Detect which cell encompasses the target text, then output its [X, Y] center coordinate. 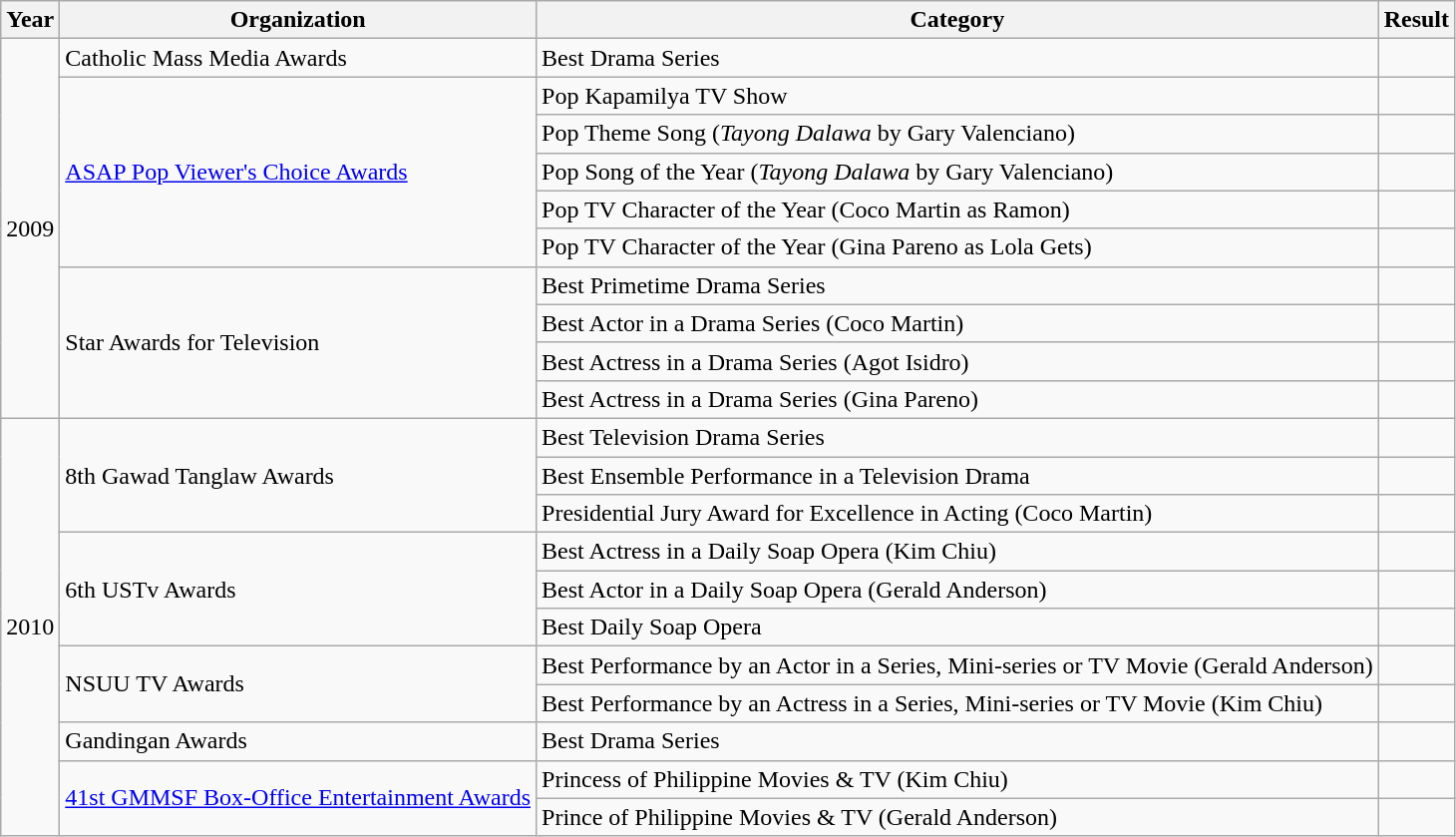
Best Ensemble Performance in a Television Drama [957, 476]
Pop Song of the Year (Tayong Dalawa by Gary Valenciano) [957, 172]
41st GMMSF Box-Office Entertainment Awards [298, 798]
Result [1416, 20]
8th Gawad Tanglaw Awards [298, 475]
Princess of Philippine Movies & TV (Kim Chiu) [957, 779]
Category [957, 20]
Gandingan Awards [298, 741]
Best Television Drama Series [957, 437]
Year [30, 20]
Pop Theme Song (Tayong Dalawa by Gary Valenciano) [957, 134]
Prince of Philippine Movies & TV (Gerald Anderson) [957, 817]
Best Actor in a Drama Series (Coco Martin) [957, 323]
Best Primetime Drama Series [957, 285]
Best Performance by an Actor in a Series, Mini-series or TV Movie (Gerald Anderson) [957, 665]
NSUU TV Awards [298, 684]
Best Daily Soap Opera [957, 628]
2009 [30, 229]
Best Actress in a Drama Series (Gina Pareno) [957, 399]
Pop TV Character of the Year (Gina Pareno as Lola Gets) [957, 247]
Pop Kapamilya TV Show [957, 96]
Pop TV Character of the Year (Coco Martin as Ramon) [957, 209]
Best Actor in a Daily Soap Opera (Gerald Anderson) [957, 590]
Catholic Mass Media Awards [298, 58]
Best Actress in a Drama Series (Agot Isidro) [957, 361]
Organization [298, 20]
6th USTv Awards [298, 590]
Best Actress in a Daily Soap Opera (Kim Chiu) [957, 552]
Best Performance by an Actress in a Series, Mini-series or TV Movie (Kim Chiu) [957, 703]
ASAP Pop Viewer's Choice Awards [298, 172]
Star Awards for Television [298, 342]
2010 [30, 627]
Presidential Jury Award for Excellence in Acting (Coco Martin) [957, 514]
